Pinpoint the cell where the given text exists, returning its (x, y) midpoint coordinate. 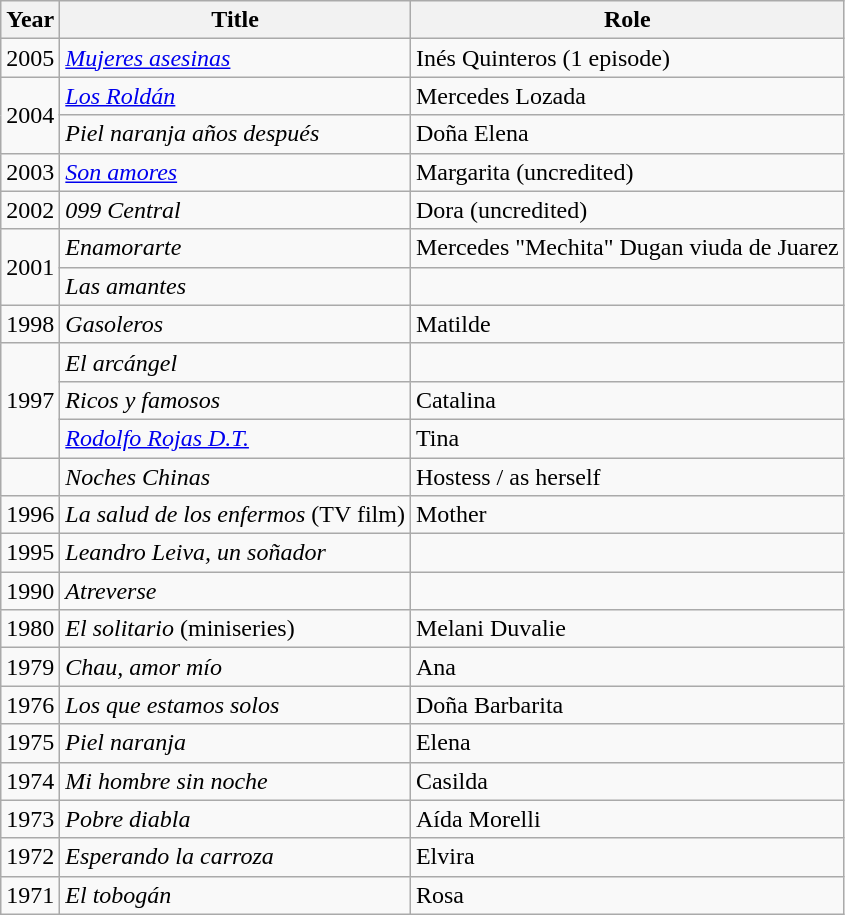
Los Roldán (236, 96)
Inés Quinteros (1 episode) (627, 58)
Chau, amor mío (236, 667)
Margarita (uncredited) (627, 172)
1990 (30, 591)
Elvira (627, 857)
2003 (30, 172)
Dora (uncredited) (627, 210)
Enamorarte (236, 248)
Ricos y famosos (236, 400)
2002 (30, 210)
El tobogán (236, 895)
2001 (30, 267)
2005 (30, 58)
El solitario (miniseries) (236, 629)
Matilde (627, 324)
Gasoleros (236, 324)
Doña Barbarita (627, 705)
Casilda (627, 781)
1974 (30, 781)
Atreverse (236, 591)
1998 (30, 324)
Rosa (627, 895)
Melani Duvalie (627, 629)
Mother (627, 515)
1997 (30, 400)
Role (627, 20)
Catalina (627, 400)
Ana (627, 667)
Elena (627, 743)
Tina (627, 438)
1975 (30, 743)
Esperando la carroza (236, 857)
Los que estamos solos (236, 705)
1972 (30, 857)
Doña Elena (627, 134)
Mercedes Lozada (627, 96)
Title (236, 20)
1973 (30, 819)
1995 (30, 553)
1979 (30, 667)
Mujeres asesinas (236, 58)
La salud de los enfermos (TV film) (236, 515)
Leandro Leiva, un soñador (236, 553)
Piel naranja (236, 743)
El arcángel (236, 362)
2004 (30, 115)
Noches Chinas (236, 477)
Aída Morelli (627, 819)
Mi hombre sin noche (236, 781)
Year (30, 20)
1996 (30, 515)
Piel naranja años después (236, 134)
1976 (30, 705)
Las amantes (236, 286)
1980 (30, 629)
1971 (30, 895)
099 Central (236, 210)
Hostess / as herself (627, 477)
Son amores (236, 172)
Pobre diabla (236, 819)
Mercedes "Mechita" Dugan viuda de Juarez (627, 248)
Rodolfo Rojas D.T. (236, 438)
